Search for the cell housing the specified text and yield its (x, y) center coordinate. 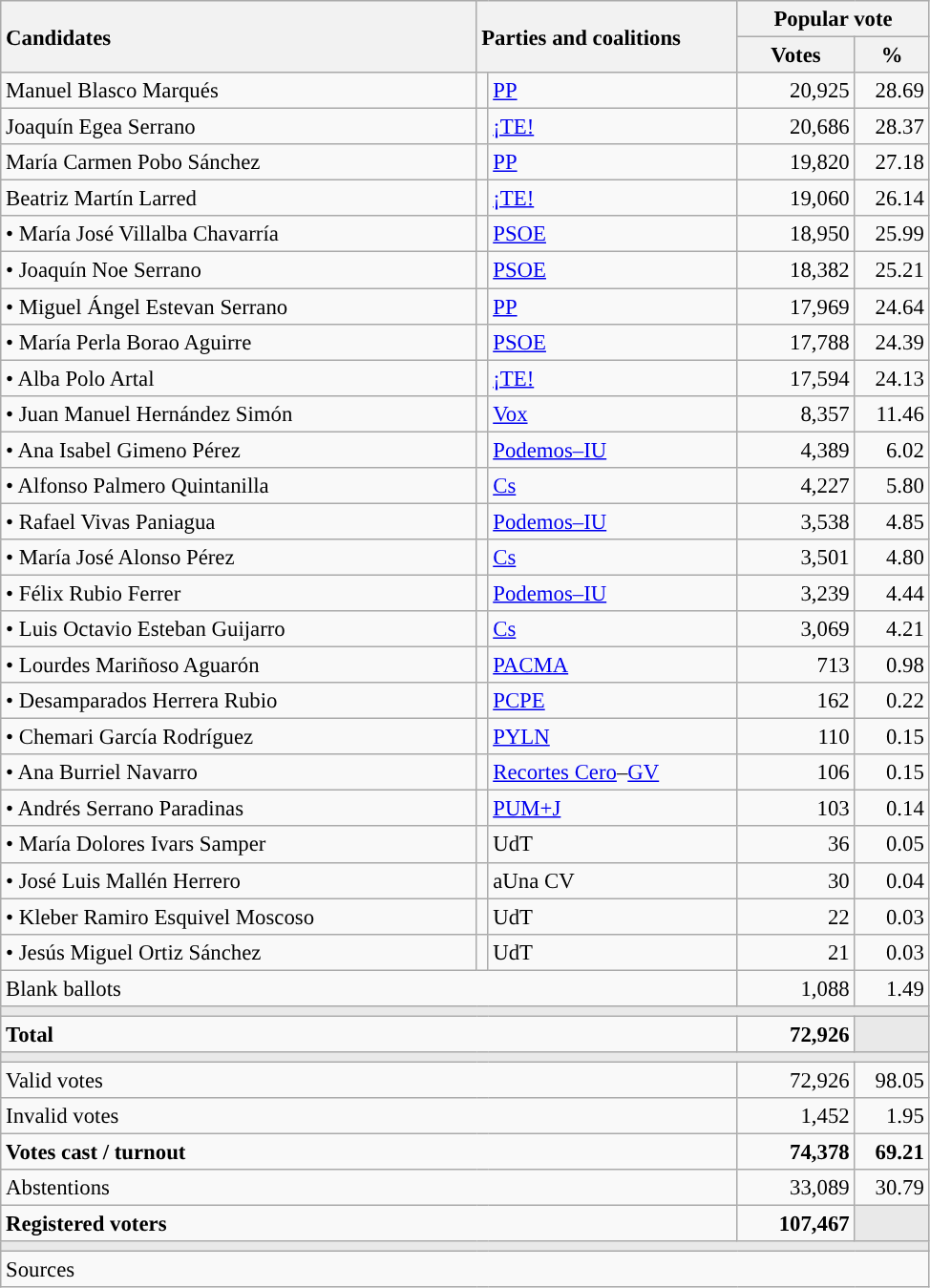
28.37 (892, 127)
• María Perla Borao Aguirre (239, 342)
Total (369, 1034)
• José Luis Mallén Herrero (239, 880)
4.85 (892, 521)
María Carmen Pobo Sánchez (239, 162)
• Alba Polo Artal (239, 378)
18,382 (796, 270)
• María José Villalba Chavarría (239, 234)
30.79 (892, 1188)
Registered voters (369, 1224)
• Lourdes Mariñoso Aguarón (239, 665)
• Desamparados Herrera Rubio (239, 701)
PACMA (613, 665)
25.99 (892, 234)
27.18 (892, 162)
0.98 (892, 665)
69.21 (892, 1152)
Joaquín Egea Serrano (239, 127)
3,501 (796, 558)
6.02 (892, 450)
162 (796, 701)
24.64 (892, 306)
Sources (465, 1270)
4,227 (796, 486)
• Kleber Ramiro Esquivel Moscoso (239, 917)
33,089 (796, 1188)
17,788 (796, 342)
• Chemari García Rodríguez (239, 737)
107,467 (796, 1224)
74,378 (796, 1152)
25.21 (892, 270)
20,686 (796, 127)
1.49 (892, 988)
1.95 (892, 1116)
• Félix Rubio Ferrer (239, 593)
19,060 (796, 199)
17,969 (796, 306)
4.21 (892, 629)
• Luis Octavio Esteban Guijarro (239, 629)
18,950 (796, 234)
• Miguel Ángel Estevan Serrano (239, 306)
• Ana Isabel Gimeno Pérez (239, 450)
PYLN (613, 737)
4.80 (892, 558)
• Alfonso Palmero Quintanilla (239, 486)
Popular vote (833, 19)
103 (796, 809)
% (892, 55)
1,088 (796, 988)
• Rafael Vivas Paniagua (239, 521)
19,820 (796, 162)
24.13 (892, 378)
98.05 (892, 1080)
Votes (796, 55)
• Joaquín Noe Serrano (239, 270)
Parties and coalitions (607, 36)
11.46 (892, 413)
4.44 (892, 593)
• Andrés Serrano Paradinas (239, 809)
• Juan Manuel Hernández Simón (239, 413)
Blank ballots (369, 988)
17,594 (796, 378)
• María José Alonso Pérez (239, 558)
Valid votes (369, 1080)
0.05 (892, 845)
3,538 (796, 521)
• Jesús Miguel Ortiz Sánchez (239, 952)
5.80 (892, 486)
3,069 (796, 629)
8,357 (796, 413)
30 (796, 880)
3,239 (796, 593)
36 (796, 845)
106 (796, 772)
Manuel Blasco Marqués (239, 91)
• Ana Burriel Navarro (239, 772)
• María Dolores Ivars Samper (239, 845)
Recortes Cero–GV (613, 772)
110 (796, 737)
0.04 (892, 880)
Candidates (239, 36)
4,389 (796, 450)
26.14 (892, 199)
713 (796, 665)
aUna CV (613, 880)
PCPE (613, 701)
Beatriz Martín Larred (239, 199)
24.39 (892, 342)
Invalid votes (369, 1116)
Vox (613, 413)
20,925 (796, 91)
21 (796, 952)
Abstentions (369, 1188)
1,452 (796, 1116)
0.22 (892, 701)
22 (796, 917)
PUM+J (613, 809)
0.14 (892, 809)
28.69 (892, 91)
Votes cast / turnout (369, 1152)
